Output the (X, Y) coordinate of the center of the cell containing the given text.  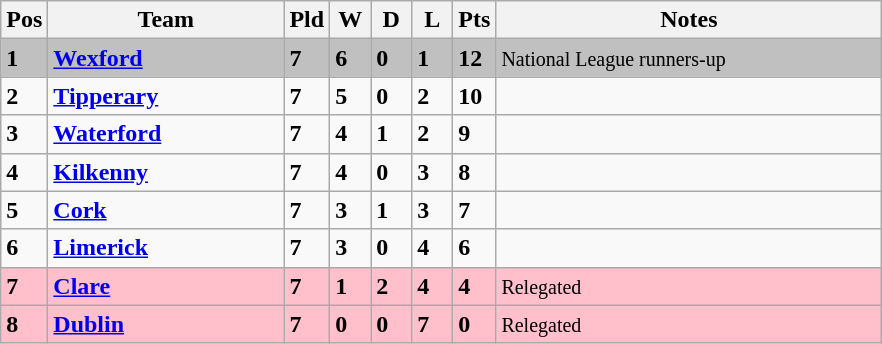
W (350, 20)
National League runners-up (689, 58)
Cork (166, 210)
10 (474, 96)
Clare (166, 286)
L (432, 20)
9 (474, 134)
Team (166, 20)
Waterford (166, 134)
Dublin (166, 324)
Wexford (166, 58)
12 (474, 58)
Kilkenny (166, 172)
Pld (307, 20)
Pos (24, 20)
D (392, 20)
Pts (474, 20)
Tipperary (166, 96)
Notes (689, 20)
Limerick (166, 248)
